Extract the (X, Y) coordinate from the center of the cell holding the provided text.  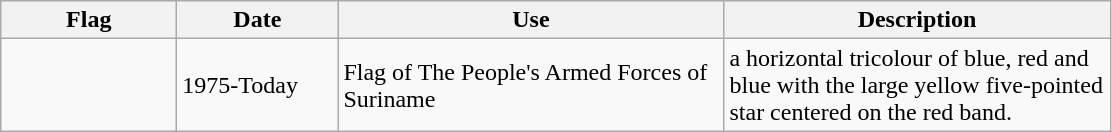
Flag (89, 20)
Date (258, 20)
a horizontal tricolour of blue, red and blue with the large yellow five-pointed star centered on the red band. (917, 85)
Use (531, 20)
Description (917, 20)
1975-Today (258, 85)
Flag of The People's Armed Forces of Suriname (531, 85)
